Output the [X, Y] coordinate of the center of the cell containing the given text.  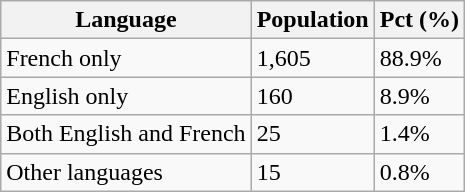
Language [126, 20]
15 [312, 172]
160 [312, 96]
Other languages [126, 172]
1.4% [419, 134]
0.8% [419, 172]
Population [312, 20]
Pct (%) [419, 20]
French only [126, 58]
8.9% [419, 96]
English only [126, 96]
1,605 [312, 58]
25 [312, 134]
Both English and French [126, 134]
88.9% [419, 58]
